Locate the cell with the specified text and output its (x, y) center coordinate. 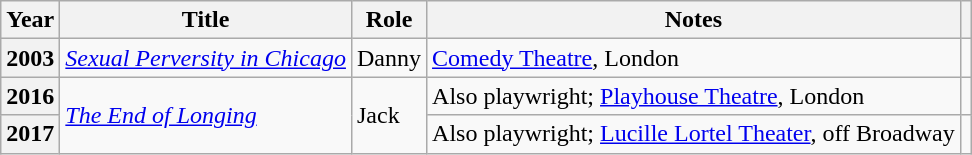
Also playwright; Lucille Lortel Theater, off Broadway (694, 134)
Title (206, 20)
2017 (30, 134)
Notes (694, 20)
Also playwright; Playhouse Theatre, London (694, 96)
Sexual Perversity in Chicago (206, 58)
Jack (388, 115)
The End of Longing (206, 115)
2016 (30, 96)
Comedy Theatre, London (694, 58)
2003 (30, 58)
Role (388, 20)
Year (30, 20)
Danny (388, 58)
